Extract the (x, y) coordinate from the center of the cell holding the provided text.  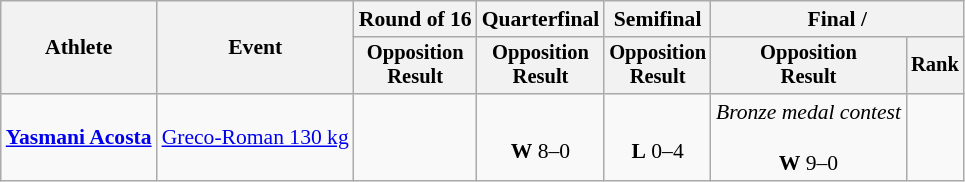
Round of 16 (416, 19)
Rank (935, 66)
Bronze medal contestW 9–0 (808, 138)
Final / (838, 19)
Athlete (79, 48)
Greco-Roman 130 kg (256, 138)
W 8–0 (541, 138)
Semifinal (658, 19)
Yasmani Acosta (79, 138)
Quarterfinal (541, 19)
Event (256, 48)
L 0–4 (658, 138)
